Extract the [X, Y] coordinate from the center of the cell holding the provided text.  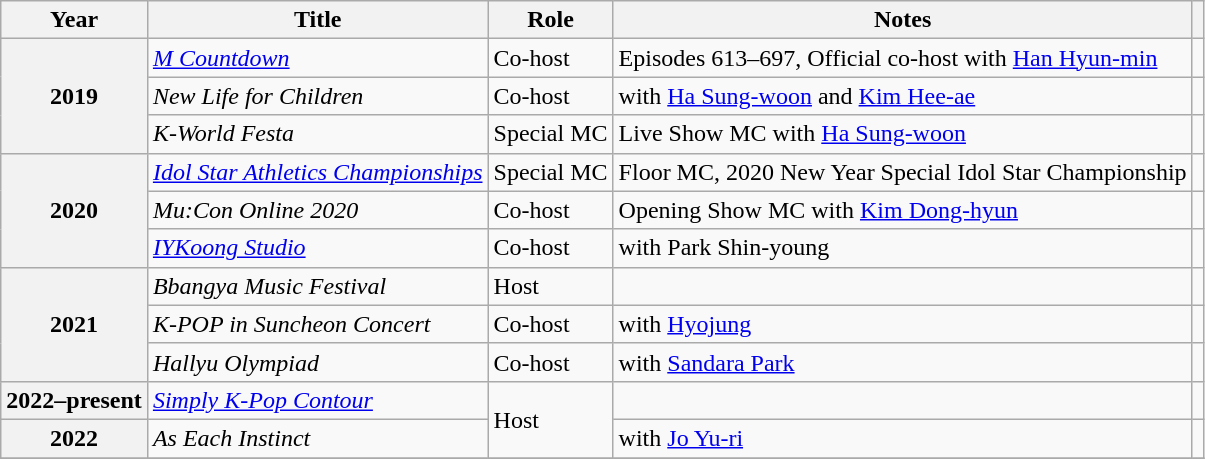
Title [318, 20]
Notes [902, 20]
K-World Festa [318, 134]
with Sandara Park [902, 362]
New Life for Children [318, 96]
2020 [74, 210]
Hallyu Olympiad [318, 362]
Mu:Con Online 2020 [318, 210]
2019 [74, 96]
with Jo Yu-ri [902, 438]
Idol Star Athletics Championships [318, 172]
with Ha Sung-woon and Kim Hee-ae [902, 96]
K-POP in Suncheon Concert [318, 324]
Episodes 613–697, Official co-host with Han Hyun-min [902, 58]
As Each Instinct [318, 438]
with Hyojung [902, 324]
Live Show MC with Ha Sung-woon [902, 134]
2022–present [74, 400]
Simply K-Pop Contour [318, 400]
Bbangya Music Festival [318, 286]
M Countdown [318, 58]
Role [550, 20]
Opening Show MC with Kim Dong-hyun [902, 210]
with Park Shin-young [902, 248]
2022 [74, 438]
2021 [74, 324]
Floor MC, 2020 New Year Special Idol Star Championship [902, 172]
IYKoong Studio [318, 248]
Year [74, 20]
